Search for the cell housing the specified text and yield its (x, y) center coordinate. 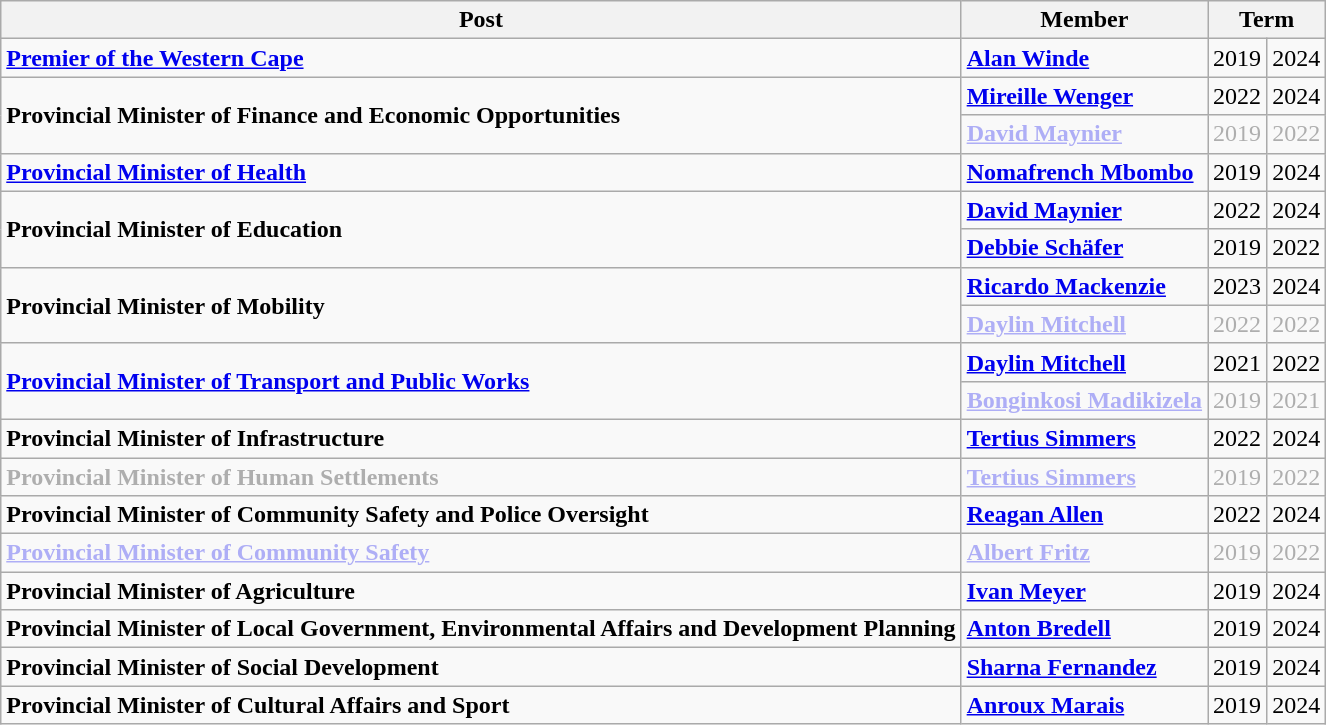
Nomafrench Mbombo (1084, 172)
Term (1267, 20)
2023 (1238, 286)
Sharna Fernandez (1084, 667)
Ricardo Mackenzie (1084, 286)
Alan Winde (1084, 58)
Reagan Allen (1084, 515)
Anroux Marais (1084, 705)
Provincial Minister of Community Safety and Police Oversight (481, 515)
Premier of the Western Cape (481, 58)
Mireille Wenger (1084, 96)
Provincial Minister of Local Government, Environmental Affairs and Development Planning (481, 629)
Provincial Minister of Infrastructure (481, 438)
Provincial Minister of Cultural Affairs and Sport (481, 705)
Provincial Minister of Mobility (481, 305)
Provincial Minister of Education (481, 229)
Provincial Minister of Human Settlements (481, 477)
Provincial Minister of Finance and Economic Opportunities (481, 115)
Provincial Minister of Social Development (481, 667)
Anton Bredell (1084, 629)
Ivan Meyer (1084, 591)
Member (1084, 20)
Provincial Minister of Transport and Public Works (481, 381)
Debbie Schäfer (1084, 248)
Provincial Minister of Agriculture (481, 591)
Bonginkosi Madikizela (1084, 400)
Post (481, 20)
Provincial Minister of Health (481, 172)
Provincial Minister of Community Safety (481, 553)
Albert Fritz (1084, 553)
